Return the (x, y) coordinate for the center point of the cell that contains the specified text.  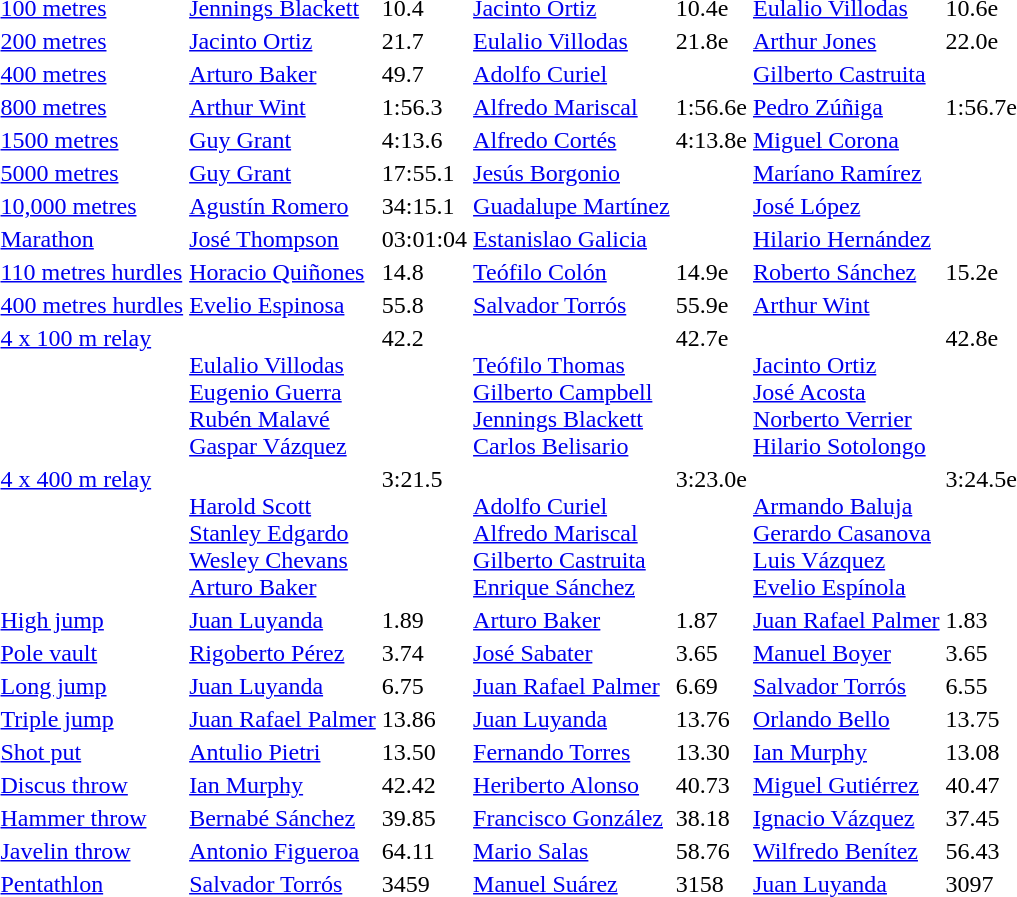
Teófilo Thomas Gilberto Campbell Jennings Blackett Carlos Belisario (572, 392)
Bernabé Sánchez (283, 818)
21.8e (711, 41)
Gilberto Castruita (846, 74)
Heriberto Alonso (572, 785)
39.85 (424, 818)
Wilfredo Benítez (846, 851)
Estanislao Galicia (572, 239)
Adolfo Curiel Alfredo Mariscal Gilberto Castruita Enrique Sánchez (572, 533)
Harold Scott Stanley Edgardo Wesley Chevans Arturo Baker (283, 533)
José Sabater (572, 653)
Rigoberto Pérez (283, 653)
6.75 (424, 686)
Roberto Sánchez (846, 272)
3.74 (424, 653)
13.76 (711, 719)
Antulio Pietri (283, 752)
Ignacio Vázquez (846, 818)
40.73 (711, 785)
4:13.6 (424, 140)
64.11 (424, 851)
21.7 (424, 41)
Miguel Corona (846, 140)
42.2 (424, 392)
38.18 (711, 818)
José López (846, 206)
34:15.1 (424, 206)
3:21.5 (424, 533)
Fernando Torres (572, 752)
6.69 (711, 686)
1.87 (711, 620)
José Thompson (283, 239)
Jacinto Ortiz José Acosta Norberto Verrier Hilario Sotolongo (846, 392)
4:13.8e (711, 140)
Adolfo Curiel (572, 74)
13.30 (711, 752)
58.76 (711, 851)
Maríano Ramírez (846, 173)
Arthur Jones (846, 41)
Eulalio Villodas (572, 41)
Pedro Zúñiga (846, 107)
Armando Baluja Gerardo Casanova Luis Vázquez Evelio Espínola (846, 533)
Jacinto Ortiz (283, 41)
55.9e (711, 305)
49.7 (424, 74)
14.9e (711, 272)
Manuel Boyer (846, 653)
Evelio Espinosa (283, 305)
Teófilo Colón (572, 272)
13.50 (424, 752)
1:56.3 (424, 107)
14.8 (424, 272)
3:23.0e (711, 533)
Alfredo Mariscal (572, 107)
Agustín Romero (283, 206)
Horacio Quiñones (283, 272)
Orlando Bello (846, 719)
Mario Salas (572, 851)
Jesús Borgonio (572, 173)
03:01:04 (424, 239)
Guadalupe Martínez (572, 206)
42.42 (424, 785)
Francisco González (572, 818)
1:56.6e (711, 107)
55.8 (424, 305)
Hilario Hernández (846, 239)
Alfredo Cortés (572, 140)
Eulalio Villodas Eugenio Guerra Rubén Malavé Gaspar Vázquez (283, 392)
3.65 (711, 653)
Antonio Figueroa (283, 851)
1.89 (424, 620)
Miguel Gutiérrez (846, 785)
13.86 (424, 719)
42.7e (711, 392)
17:55.1 (424, 173)
